Locate the cell with the specified text and output its [X, Y] center coordinate. 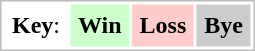
Bye [224, 25]
Loss [163, 25]
Win [100, 25]
Key: [36, 25]
